Determine the [X, Y] coordinate at the center of the cell enclosing the given text.  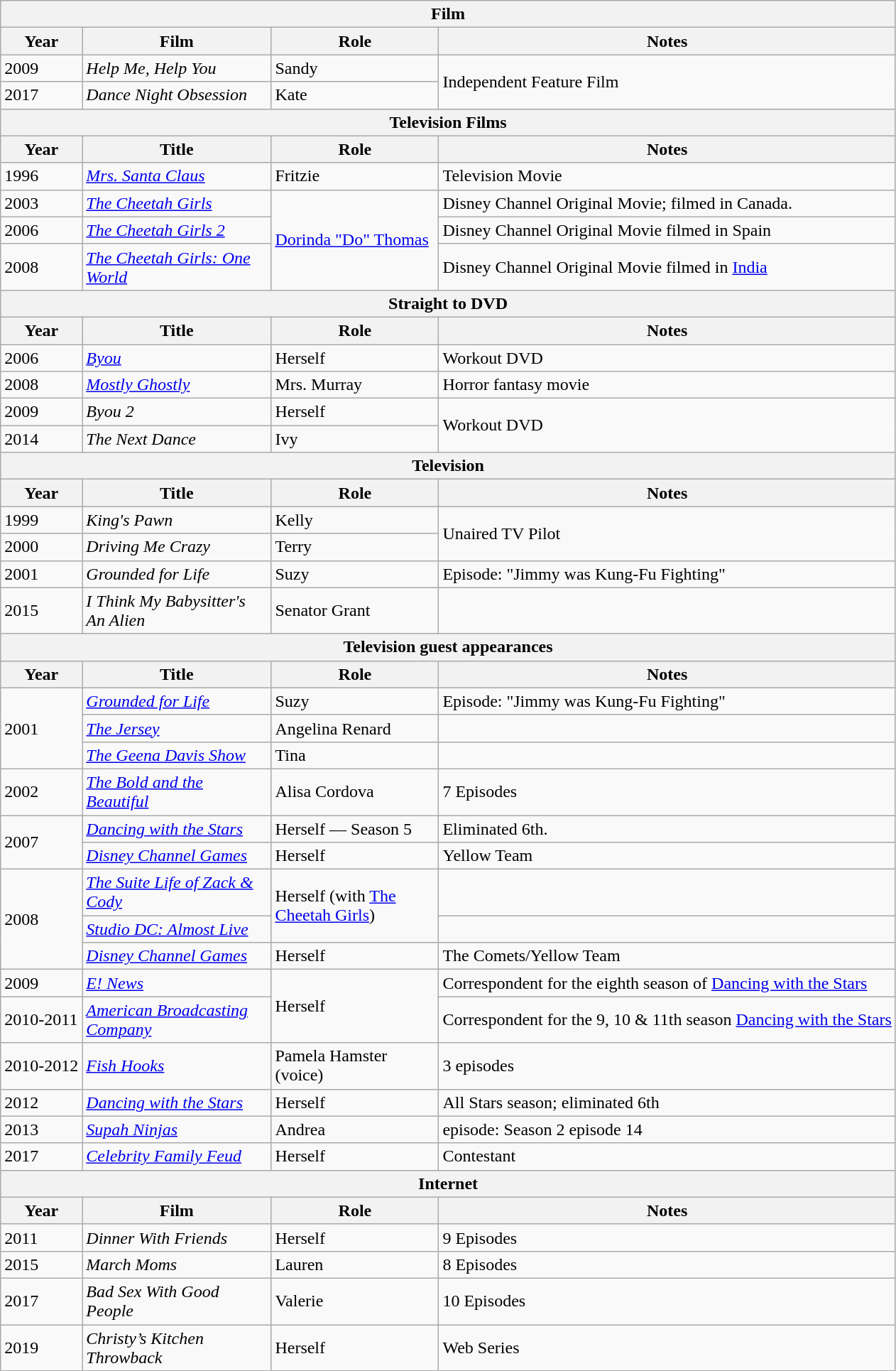
2000 [41, 547]
Eliminated 6th. [667, 829]
Fritzie [355, 176]
The Geena Davis Show [177, 755]
Television Films [449, 122]
9 Episodes [667, 1237]
King's Pawn [177, 520]
2002 [41, 791]
3 episodes [667, 1066]
2012 [41, 1102]
Alisa Cordova [355, 791]
Byou [177, 357]
Terry [355, 547]
1999 [41, 520]
Horror fantasy movie [667, 385]
2019 [41, 1347]
Mrs. Murray [355, 385]
Byou 2 [177, 412]
Straight to DVD [449, 303]
Tina [355, 755]
2014 [41, 439]
Unaired TV Pilot [667, 533]
2007 [41, 842]
The Suite Life of Zack & Cody [177, 892]
Web Series [667, 1347]
The Bold and the Beautiful [177, 791]
Mrs. Santa Claus [177, 176]
Celebrity Family Feud [177, 1156]
Senator Grant [355, 611]
Christy’s Kitchen Throwback [177, 1347]
Studio DC: Almost Live [177, 929]
Sandy [355, 68]
Disney Channel Original Movie filmed in India [667, 267]
Television [449, 466]
2003 [41, 203]
Kelly [355, 520]
2011 [41, 1237]
Correspondent for the eighth season of Dancing with the Stars [667, 983]
episode: Season 2 episode 14 [667, 1129]
Valerie [355, 1301]
Help Me, Help You [177, 68]
2013 [41, 1129]
2010-2011 [41, 1020]
Internet [449, 1183]
Bad Sex With Good People [177, 1301]
All Stars season; eliminated 6th [667, 1102]
8 Episodes [667, 1264]
Disney Channel Original Movie; filmed in Canada. [667, 203]
Dance Night Obsession [177, 95]
March Moms [177, 1264]
Contestant [667, 1156]
The Cheetah Girls: One World [177, 267]
Kate [355, 95]
Correspondent for the 9, 10 & 11th season Dancing with the Stars [667, 1020]
7 Episodes [667, 791]
Mostly Ghostly [177, 385]
The Next Dance [177, 439]
Dinner With Friends [177, 1237]
2010-2012 [41, 1066]
Disney Channel Original Movie filmed in Spain [667, 230]
Television Movie [667, 176]
The Jersey [177, 728]
The Comets/Yellow Team [667, 956]
Driving Me Crazy [177, 547]
Angelina Renard [355, 728]
E! News [177, 983]
Ivy [355, 439]
Andrea [355, 1129]
1996 [41, 176]
The Cheetah Girls 2 [177, 230]
Herself (with The Cheetah Girls) [355, 906]
Fish Hooks [177, 1066]
Lauren [355, 1264]
10 Episodes [667, 1301]
Pamela Hamster (voice) [355, 1066]
Yellow Team [667, 856]
Independent Feature Film [667, 82]
Supah Ninjas [177, 1129]
Dorinda "Do" Thomas [355, 240]
The Cheetah Girls [177, 203]
American Broadcasting Company [177, 1020]
Television guest appearances [449, 647]
I Think My Babysitter's An Alien [177, 611]
Herself — Season 5 [355, 829]
